For the text-containing cell, return its midpoint in [X, Y] coordinate format. 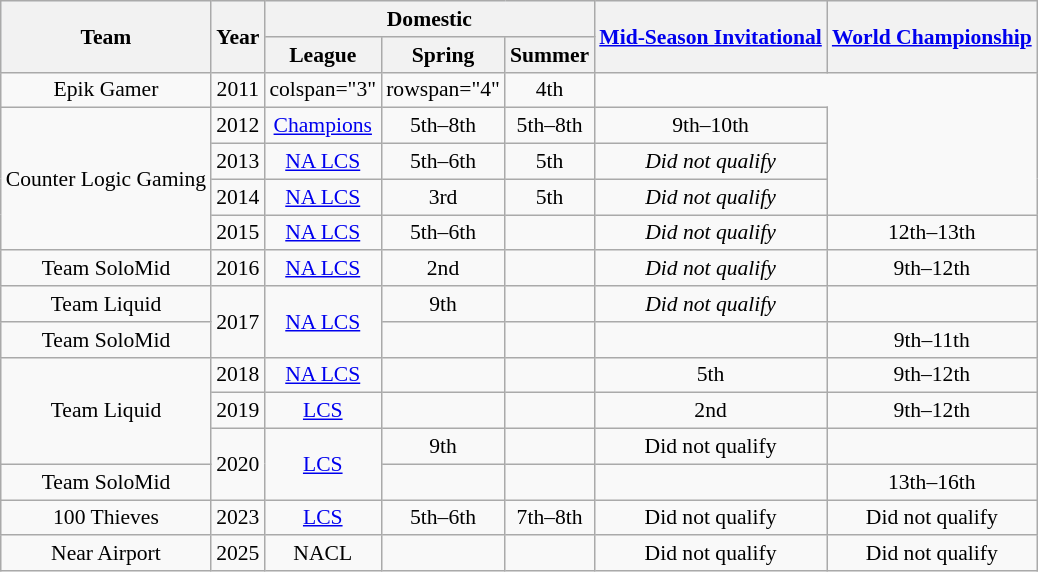
Champions [322, 126]
2019 [238, 411]
9th–11th [932, 340]
2023 [238, 518]
2018 [238, 375]
Near Airport [106, 554]
colspan="3" [322, 90]
2013 [238, 162]
Team [106, 36]
Summer [550, 55]
2025 [238, 554]
2011 [238, 90]
2012 [238, 126]
Spring [443, 55]
2020 [238, 464]
NACL [322, 554]
13th–16th [932, 482]
12th–13th [932, 233]
2014 [238, 197]
9th–10th [710, 126]
3rd [443, 197]
Counter Logic Gaming [106, 179]
4th [550, 90]
Epik Gamer [106, 90]
rowspan="4" [443, 90]
2016 [238, 269]
Domestic [429, 19]
Year [238, 36]
2015 [238, 233]
League [322, 55]
100 Thieves [106, 518]
2017 [238, 322]
Mid-Season Invitational [710, 36]
7th–8th [550, 518]
World Championship [932, 36]
